Detect which cell encompasses the target text, then output its (x, y) center coordinate. 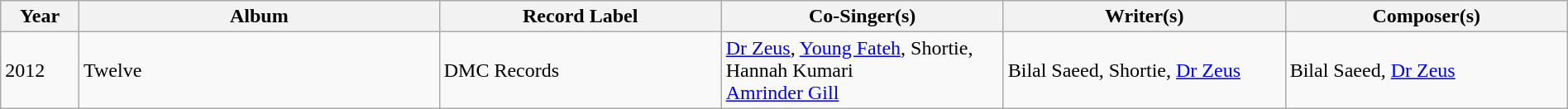
Twelve (259, 70)
DMC Records (581, 70)
Dr Zeus, Young Fateh, Shortie, Hannah KumariAmrinder Gill (862, 70)
Composer(s) (1426, 17)
2012 (40, 70)
Writer(s) (1145, 17)
Co-Singer(s) (862, 17)
Bilal Saeed, Shortie, Dr Zeus (1145, 70)
Record Label (581, 17)
Year (40, 17)
Bilal Saeed, Dr Zeus (1426, 70)
Album (259, 17)
